Find where the given text appears and provide that cell's center as (X, Y) coordinate. 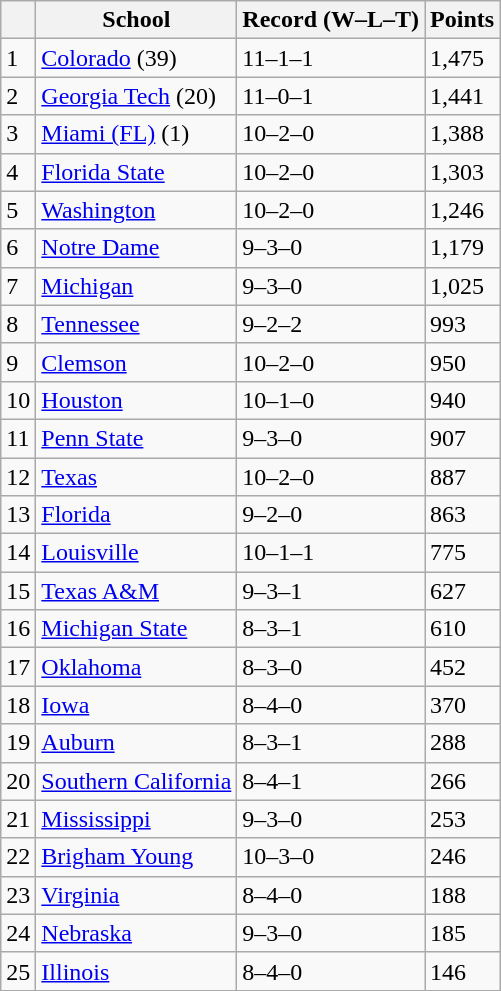
Penn State (136, 438)
9–2–2 (331, 324)
5 (18, 210)
370 (462, 705)
Florida State (136, 172)
8 (18, 324)
Miami (FL) (1) (136, 134)
Nebraska (136, 933)
10–3–0 (331, 857)
20 (18, 781)
7 (18, 286)
11 (18, 438)
16 (18, 629)
2 (18, 96)
10–1–0 (331, 400)
Texas A&M (136, 591)
188 (462, 895)
Auburn (136, 743)
452 (462, 667)
8–4–1 (331, 781)
1,246 (462, 210)
Points (462, 20)
3 (18, 134)
19 (18, 743)
Tennessee (136, 324)
23 (18, 895)
Mississippi (136, 819)
Oklahoma (136, 667)
Notre Dame (136, 248)
1,179 (462, 248)
940 (462, 400)
10–1–1 (331, 553)
146 (462, 971)
11–0–1 (331, 96)
9 (18, 362)
1 (18, 58)
863 (462, 515)
1,388 (462, 134)
12 (18, 477)
Colorado (39) (136, 58)
21 (18, 819)
4 (18, 172)
Illinois (136, 971)
Texas (136, 477)
Florida (136, 515)
Louisville (136, 553)
907 (462, 438)
1,025 (462, 286)
Michigan State (136, 629)
Washington (136, 210)
9–3–1 (331, 591)
Houston (136, 400)
950 (462, 362)
9–2–0 (331, 515)
1,303 (462, 172)
Clemson (136, 362)
266 (462, 781)
253 (462, 819)
Brigham Young (136, 857)
288 (462, 743)
18 (18, 705)
1,475 (462, 58)
1,441 (462, 96)
24 (18, 933)
627 (462, 591)
185 (462, 933)
Iowa (136, 705)
Georgia Tech (20) (136, 96)
8–3–0 (331, 667)
13 (18, 515)
775 (462, 553)
11–1–1 (331, 58)
610 (462, 629)
22 (18, 857)
993 (462, 324)
10 (18, 400)
17 (18, 667)
Record (W–L–T) (331, 20)
School (136, 20)
887 (462, 477)
25 (18, 971)
Southern California (136, 781)
6 (18, 248)
Virginia (136, 895)
15 (18, 591)
Michigan (136, 286)
14 (18, 553)
246 (462, 857)
